Determine the (x, y) coordinate at the center of the cell enclosing the given text.  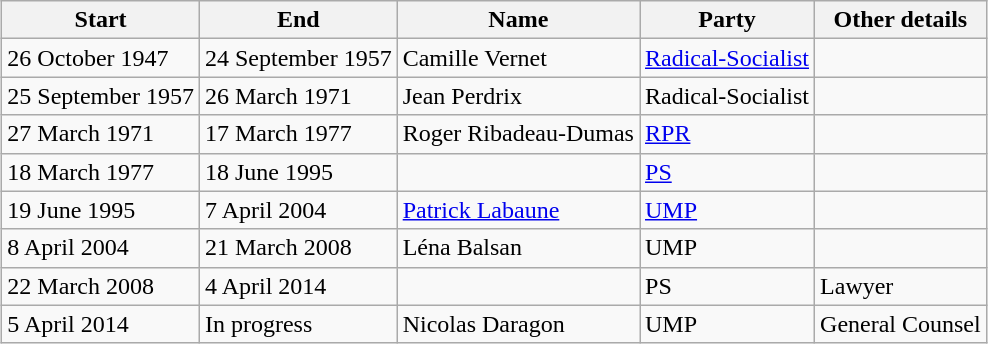
Nicolas Daragon (518, 324)
8 April 2004 (101, 248)
Camille Vernet (518, 58)
RPR (728, 134)
Party (728, 20)
26 March 1971 (298, 96)
27 March 1971 (101, 134)
18 June 1995 (298, 172)
5 April 2014 (101, 324)
22 March 2008 (101, 286)
Lawyer (901, 286)
4 April 2014 (298, 286)
Other details (901, 20)
25 September 1957 (101, 96)
19 June 1995 (101, 210)
Start (101, 20)
Léna Balsan (518, 248)
21 March 2008 (298, 248)
General Counsel (901, 324)
18 March 1977 (101, 172)
Roger Ribadeau-Dumas (518, 134)
In progress (298, 324)
Patrick Labaune (518, 210)
26 October 1947 (101, 58)
Name (518, 20)
17 March 1977 (298, 134)
Jean Perdrix (518, 96)
End (298, 20)
24 September 1957 (298, 58)
7 April 2004 (298, 210)
